For the text-containing cell, return its midpoint in (X, Y) coordinate format. 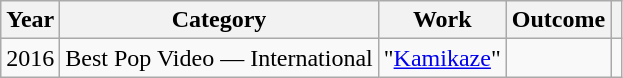
2016 (30, 58)
Category (219, 20)
Outcome (558, 20)
Best Pop Video — International (219, 58)
Work (442, 20)
"Kamikaze" (442, 58)
Year (30, 20)
